Determine the [X, Y] coordinate at the center of the cell enclosing the given text.  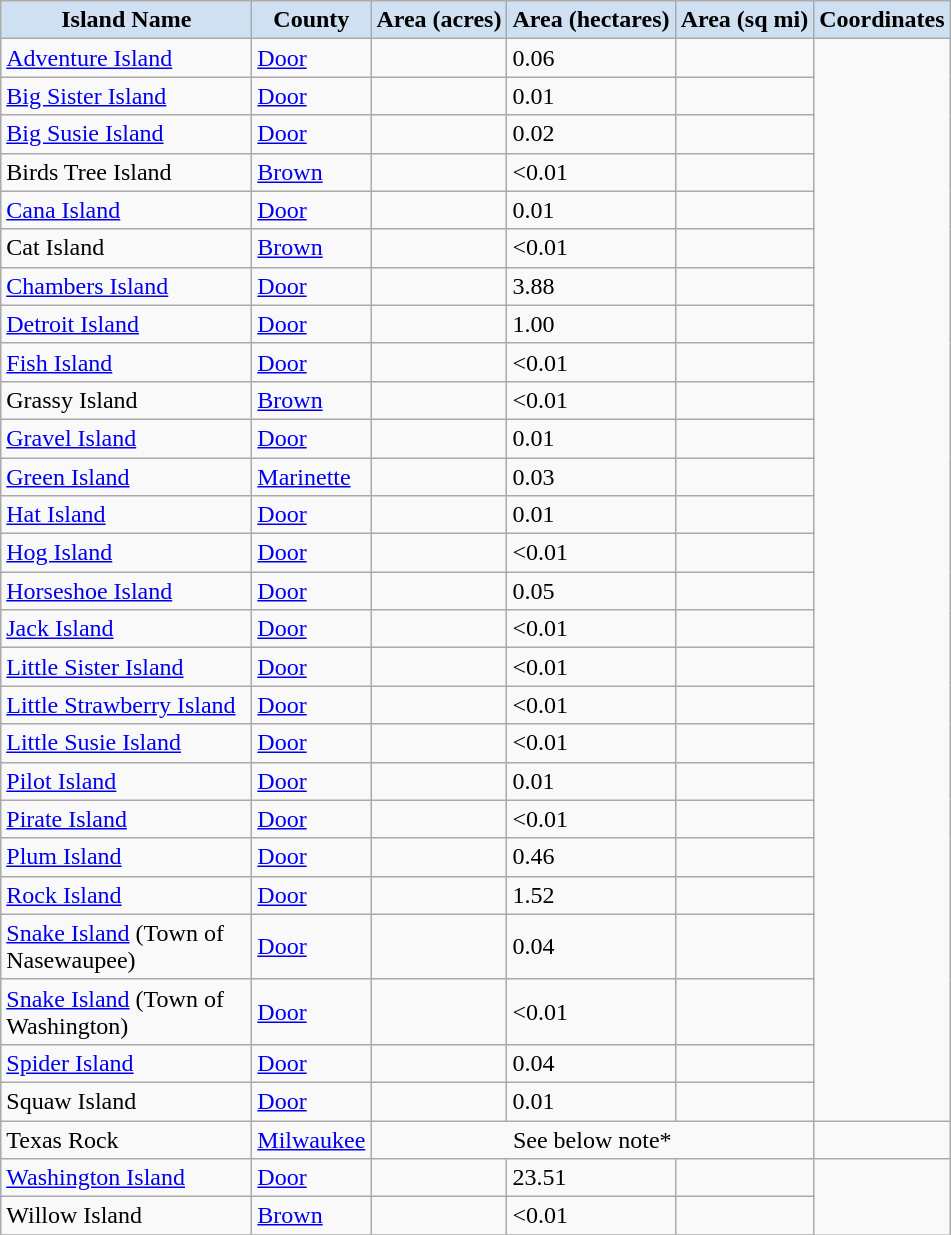
Area (hectares) [591, 20]
Jack Island [126, 629]
Washington Island [126, 1178]
Big Susie Island [126, 134]
Grassy Island [126, 400]
Birds Tree Island [126, 172]
Pirate Island [126, 819]
Area (sq mi) [744, 20]
0.03 [591, 477]
Horseshoe Island [126, 591]
Fish Island [126, 362]
Gravel Island [126, 438]
Chambers Island [126, 286]
Cat Island [126, 248]
Snake Island (Town of Nasewaupee) [126, 946]
Snake Island (Town of Washington) [126, 1012]
County [312, 20]
1.52 [591, 895]
Little Sister Island [126, 667]
Squaw Island [126, 1101]
Texas Rock [126, 1139]
Rock Island [126, 895]
0.46 [591, 857]
Green Island [126, 477]
Plum Island [126, 857]
0.06 [591, 58]
Adventure Island [126, 58]
Cana Island [126, 210]
Little Strawberry Island [126, 705]
23.51 [591, 1178]
Spider Island [126, 1063]
1.00 [591, 324]
Milwaukee [312, 1139]
0.05 [591, 591]
Pilot Island [126, 781]
Little Susie Island [126, 743]
Detroit Island [126, 324]
Hog Island [126, 553]
3.88 [591, 286]
Hat Island [126, 515]
Coordinates [882, 20]
Big Sister Island [126, 96]
0.02 [591, 134]
Willow Island [126, 1216]
See below note* [592, 1139]
Marinette [312, 477]
Island Name [126, 20]
Area (acres) [439, 20]
